Capture the cell that displays the provided text and extract its (X, Y) central coordinate. 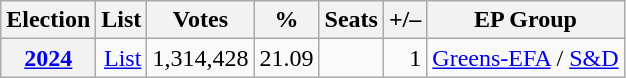
+/– (404, 20)
21.09 (286, 58)
EP Group (526, 20)
2024 (48, 58)
Seats (351, 20)
Votes (200, 20)
% (286, 20)
Election (48, 20)
1,314,428 (200, 58)
Greens-EFA / S&D (526, 58)
1 (404, 58)
